Search for the cell housing the specified text and yield its [x, y] center coordinate. 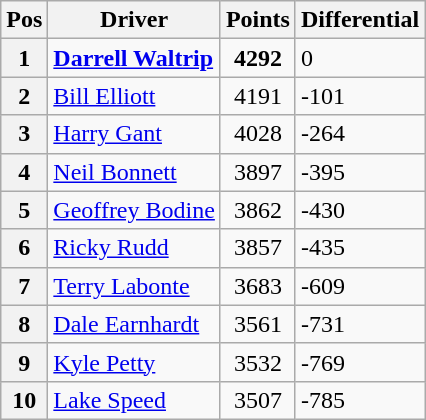
3683 [258, 286]
-435 [360, 248]
Terry Labonte [134, 286]
3857 [258, 248]
Geoffrey Bodine [134, 210]
Bill Elliott [134, 96]
Kyle Petty [134, 362]
6 [24, 248]
1 [24, 58]
-769 [360, 362]
Darrell Waltrip [134, 58]
4292 [258, 58]
Points [258, 20]
-101 [360, 96]
4 [24, 172]
Harry Gant [134, 134]
0 [360, 58]
-395 [360, 172]
9 [24, 362]
8 [24, 324]
3561 [258, 324]
3897 [258, 172]
3532 [258, 362]
Driver [134, 20]
-264 [360, 134]
Neil Bonnett [134, 172]
-430 [360, 210]
-609 [360, 286]
Differential [360, 20]
4191 [258, 96]
3 [24, 134]
2 [24, 96]
Dale Earnhardt [134, 324]
7 [24, 286]
Pos [24, 20]
10 [24, 400]
5 [24, 210]
Lake Speed [134, 400]
-731 [360, 324]
3507 [258, 400]
4028 [258, 134]
Ricky Rudd [134, 248]
-785 [360, 400]
3862 [258, 210]
